Provide the [x, y] coordinate of the cell's center where the given text is located.  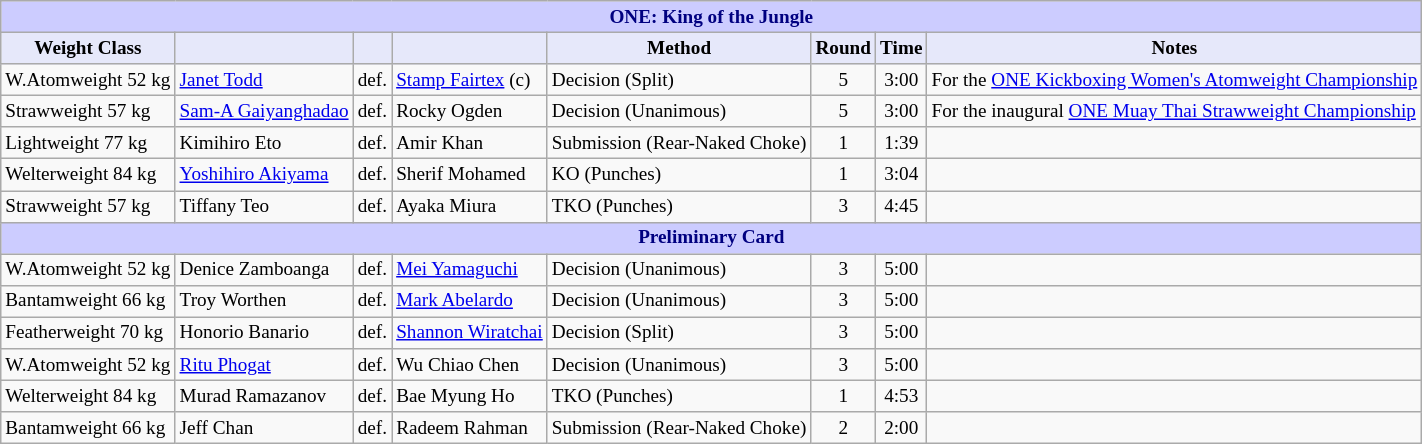
Radeem Rahman [470, 428]
Ayaka Miura [470, 206]
Lightweight 77 kg [88, 143]
KO (Punches) [679, 175]
Troy Worthen [264, 301]
ONE: King of the Jungle [712, 17]
Sherif Mohamed [470, 175]
Round [844, 48]
Notes [1174, 48]
Weight Class [88, 48]
Mei Yamaguchi [470, 270]
Bae Myung Ho [470, 396]
Amir Khan [470, 143]
For the ONE Kickboxing Women's Atomweight Championship [1174, 80]
Janet Todd [264, 80]
Method [679, 48]
1:39 [902, 143]
Mark Abelardo [470, 301]
Kimihiro Eto [264, 143]
Yoshihiro Akiyama [264, 175]
Shannon Wiratchai [470, 333]
Tiffany Teo [264, 206]
4:45 [902, 206]
Sam-A Gaiyanghadao [264, 111]
Rocky Ogden [470, 111]
2:00 [902, 428]
Denice Zamboanga [264, 270]
Jeff Chan [264, 428]
Stamp Fairtex (c) [470, 80]
Honorio Banario [264, 333]
Preliminary Card [712, 238]
Ritu Phogat [264, 365]
2 [844, 428]
4:53 [902, 396]
Time [902, 48]
Murad Ramazanov [264, 396]
Wu Chiao Chen [470, 365]
3:04 [902, 175]
Featherweight 70 kg [88, 333]
For the inaugural ONE Muay Thai Strawweight Championship [1174, 111]
